Search for the cell housing the specified text and yield its [X, Y] center coordinate. 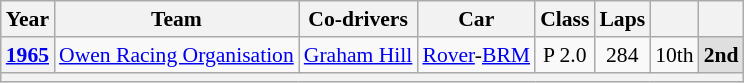
Rover-BRM [476, 55]
284 [622, 55]
P 2.0 [564, 55]
Car [476, 19]
1965 [28, 55]
Graham Hill [358, 55]
2nd [722, 55]
Year [28, 19]
Class [564, 19]
Owen Racing Organisation [176, 55]
Laps [622, 19]
Team [176, 19]
10th [674, 55]
Co-drivers [358, 19]
